Return the (X, Y) coordinate for the center point of the cell that contains the specified text.  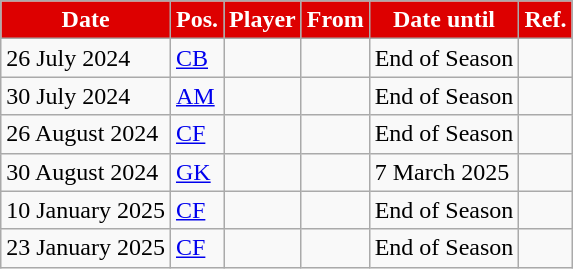
Ref. (546, 20)
10 January 2025 (86, 210)
GK (196, 172)
Pos. (196, 20)
From (335, 20)
7 March 2025 (444, 172)
30 August 2024 (86, 172)
30 July 2024 (86, 96)
Player (263, 20)
23 January 2025 (86, 248)
26 July 2024 (86, 58)
Date until (444, 20)
CB (196, 58)
26 August 2024 (86, 134)
AM (196, 96)
Date (86, 20)
